From the cell containing the given text, extract its center point as (X, Y) coordinate. 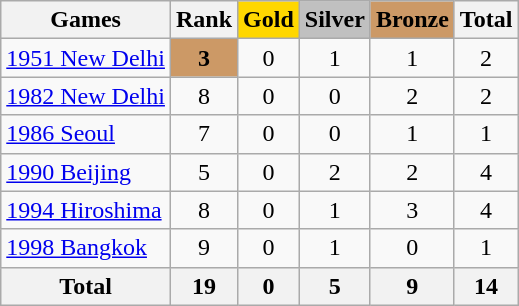
1982 New Delhi (86, 96)
1990 Beijing (86, 172)
1951 New Delhi (86, 58)
7 (204, 134)
1986 Seoul (86, 134)
Silver (334, 20)
19 (204, 286)
Rank (204, 20)
14 (486, 286)
1994 Hiroshima (86, 210)
Gold (269, 20)
1998 Bangkok (86, 248)
Bronze (412, 20)
Games (86, 20)
